Determine the (x, y) coordinate at the center of the cell enclosing the given text.  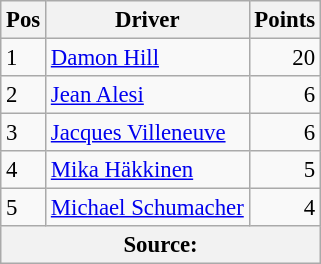
Points (284, 20)
20 (284, 58)
Driver (148, 20)
Source: (161, 245)
Jacques Villeneuve (148, 133)
2 (24, 95)
1 (24, 58)
Mika Häkkinen (148, 170)
3 (24, 133)
Pos (24, 20)
Damon Hill (148, 58)
Michael Schumacher (148, 208)
Jean Alesi (148, 95)
